Pinpoint the cell where the given text exists, returning its (x, y) midpoint coordinate. 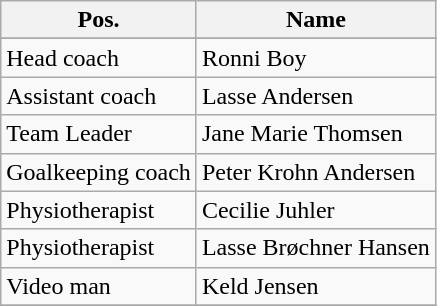
Peter Krohn Andersen (316, 172)
Video man (99, 286)
Ronni Boy (316, 58)
Assistant coach (99, 96)
Team Leader (99, 134)
Goalkeeping coach (99, 172)
Keld Jensen (316, 286)
Lasse Brøchner Hansen (316, 248)
Head coach (99, 58)
Name (316, 20)
Pos. (99, 20)
Jane Marie Thomsen (316, 134)
Cecilie Juhler (316, 210)
Lasse Andersen (316, 96)
